Scan for the cell matching the given text and deliver its [X, Y] coordinate at center. 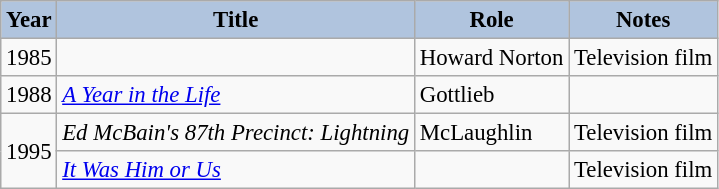
A Year in the Life [236, 95]
1985 [29, 58]
Gottlieb [491, 95]
1995 [29, 152]
Title [236, 20]
It Was Him or Us [236, 170]
Year [29, 20]
Howard Norton [491, 58]
Role [491, 20]
Ed McBain's 87th Precinct: Lightning [236, 133]
McLaughlin [491, 133]
1988 [29, 95]
Notes [644, 20]
